Return [X, Y] of the center of cell containing provided text 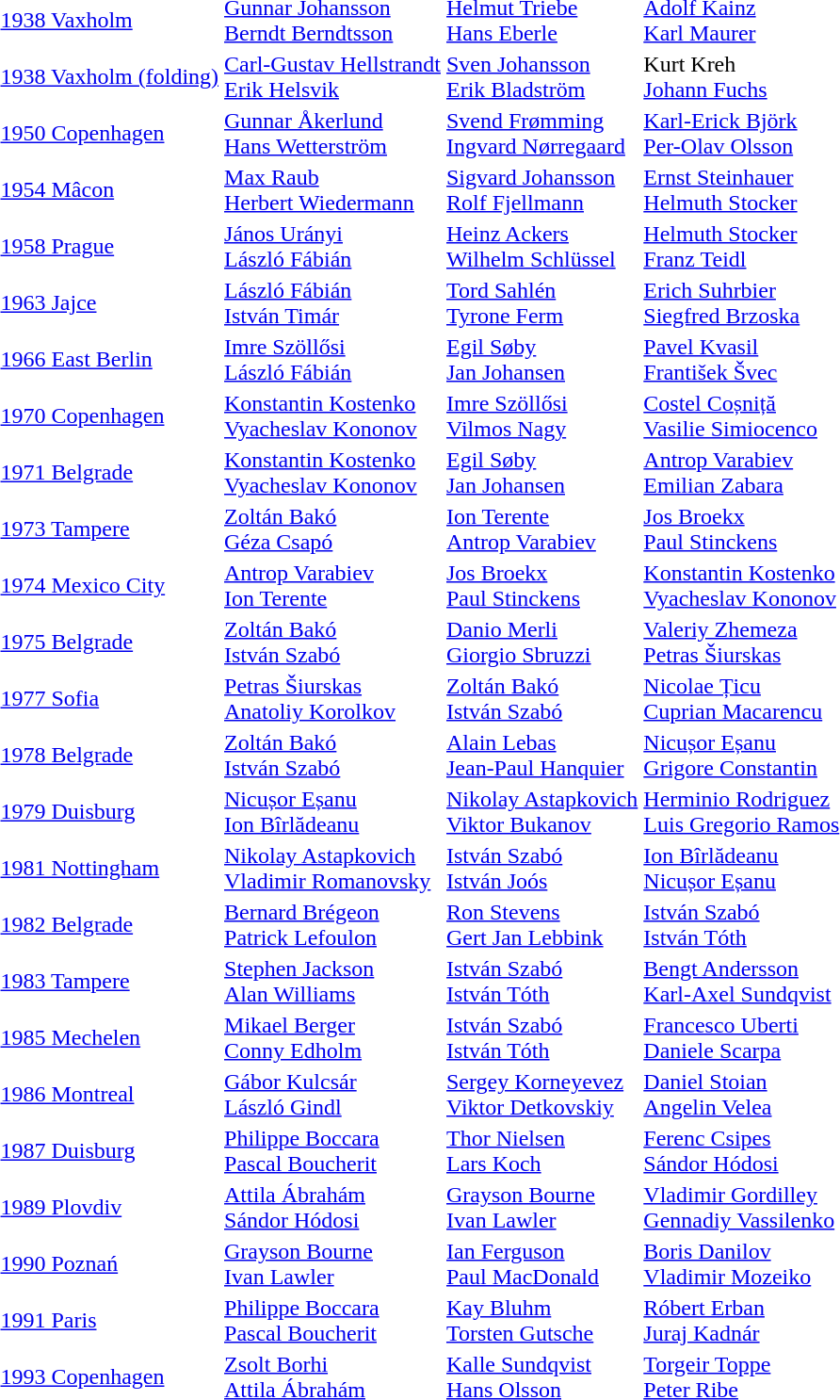
Petras ŠiurskasAnatoliy Korolkov [333, 699]
Mikael BergerConny Edholm [333, 1038]
Alain LebasJean-Paul Hanquier [541, 756]
Stephen JacksonAlan Williams [333, 982]
Sigvard JohanssonRolf Fjellmann [541, 190]
Ion TerenteAntrop Varabiev [541, 529]
Gunnar ÅkerlundHans Wetterström [333, 134]
István SzabóIstván Joós [541, 869]
Svend FrømmingIngvard Nørregaard [541, 134]
Nikolay AstapkovichVladimir Romanovsky [333, 869]
Ian FergusonPaul MacDonald [541, 1264]
Gábor KulcsárLászló Gindl [333, 1095]
Attila ÁbrahámSándor Hódosi [333, 1208]
Nikolay AstapkovichViktor Bukanov [541, 812]
Nicușor EșanuIon Bîrlădeanu [333, 812]
Thor NielsenLars Koch [541, 1151]
Max RaubHerbert Wiedermann [333, 190]
Danio MerliGiorgio Sbruzzi [541, 643]
Ron StevensGert Jan Lebbink [541, 925]
Carl-Gustav HellstrandtErik Helsvik [333, 77]
Kay BluhmTorsten Gutsche [541, 1321]
Jos BroekxPaul Stinckens [541, 586]
Heinz AckersWilhelm Schlüssel [541, 247]
Antrop VarabievIon Terente [333, 586]
Sven JohanssonErik Bladström [541, 77]
Sergey KorneyevezViktor Detkovskiy [541, 1095]
Imre SzöllősiLászló Fábián [333, 360]
Imre SzöllősiVilmos Nagy [541, 416]
Tord SahlénTyrone Ferm [541, 303]
János UrányiLászló Fábián [333, 247]
László FábiánIstván Timár [333, 303]
Zoltán BakóGéza Csapó [333, 529]
Bernard BrégeonPatrick Lefoulon [333, 925]
